Scan for the cell matching the given text and deliver its [x, y] coordinate at center. 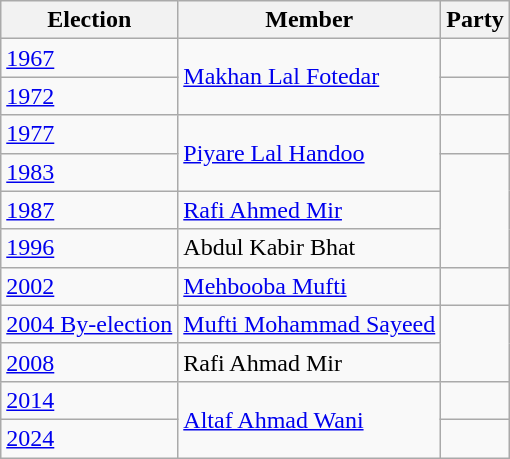
Election [90, 20]
2004 By-election [90, 324]
Altaf Ahmad Wani [310, 419]
2024 [90, 438]
Piyare Lal Handoo [310, 153]
2002 [90, 286]
1996 [90, 248]
2008 [90, 362]
Mehbooba Mufti [310, 286]
1972 [90, 96]
Abdul Kabir Bhat [310, 248]
2014 [90, 400]
Rafi Ahmad Mir [310, 362]
1987 [90, 210]
Rafi Ahmed Mir [310, 210]
1967 [90, 58]
Party [475, 20]
Member [310, 20]
1977 [90, 134]
Makhan Lal Fotedar [310, 77]
Mufti Mohammad Sayeed [310, 324]
1983 [90, 172]
